For the text-containing cell, return its midpoint in (x, y) coordinate format. 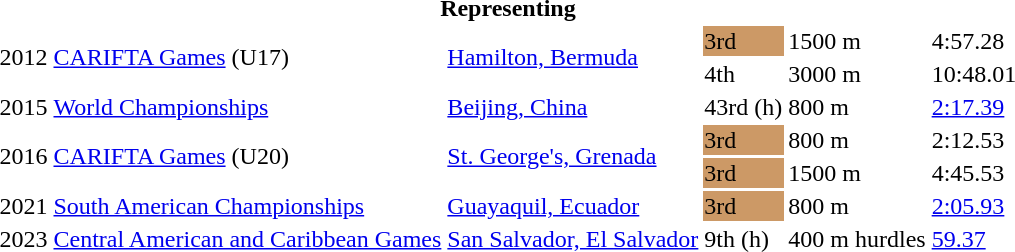
4th (744, 74)
CARIFTA Games (U17) (248, 58)
3000 m (857, 74)
Beijing, China (573, 107)
43rd (h) (744, 107)
St. George's, Grenada (573, 156)
World Championships (248, 107)
Guayaquil, Ecuador (573, 206)
South American Championships (248, 206)
Hamilton, Bermuda (573, 58)
CARIFTA Games (U20) (248, 156)
